Capture the cell that displays the provided text and extract its (X, Y) central coordinate. 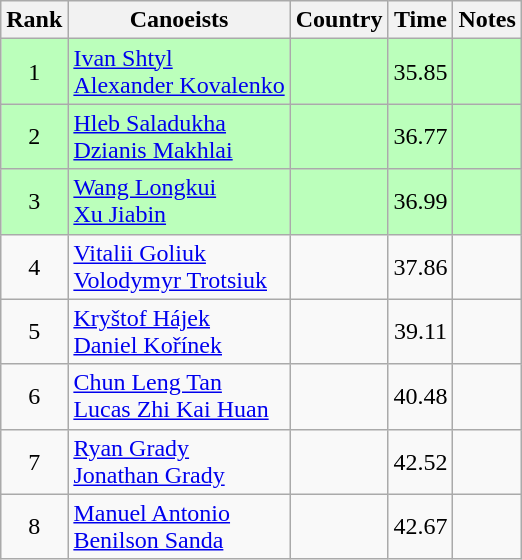
Manuel AntonioBenilson Sanda (179, 526)
36.99 (420, 202)
35.85 (420, 72)
Ryan GradyJonathan Grady (179, 462)
3 (34, 202)
Chun Leng TanLucas Zhi Kai Huan (179, 396)
2 (34, 136)
Ivan ShtylAlexander Kovalenko (179, 72)
5 (34, 332)
39.11 (420, 332)
Notes (487, 20)
Country (339, 20)
Canoeists (179, 20)
37.86 (420, 266)
7 (34, 462)
6 (34, 396)
4 (34, 266)
Time (420, 20)
1 (34, 72)
Hleb SaladukhaDzianis Makhlai (179, 136)
Kryštof HájekDaniel Kořínek (179, 332)
Wang LongkuiXu Jiabin (179, 202)
42.67 (420, 526)
40.48 (420, 396)
42.52 (420, 462)
Vitalii GoliukVolodymyr Trotsiuk (179, 266)
Rank (34, 20)
36.77 (420, 136)
8 (34, 526)
